Search for the cell housing the specified text and yield its (X, Y) center coordinate. 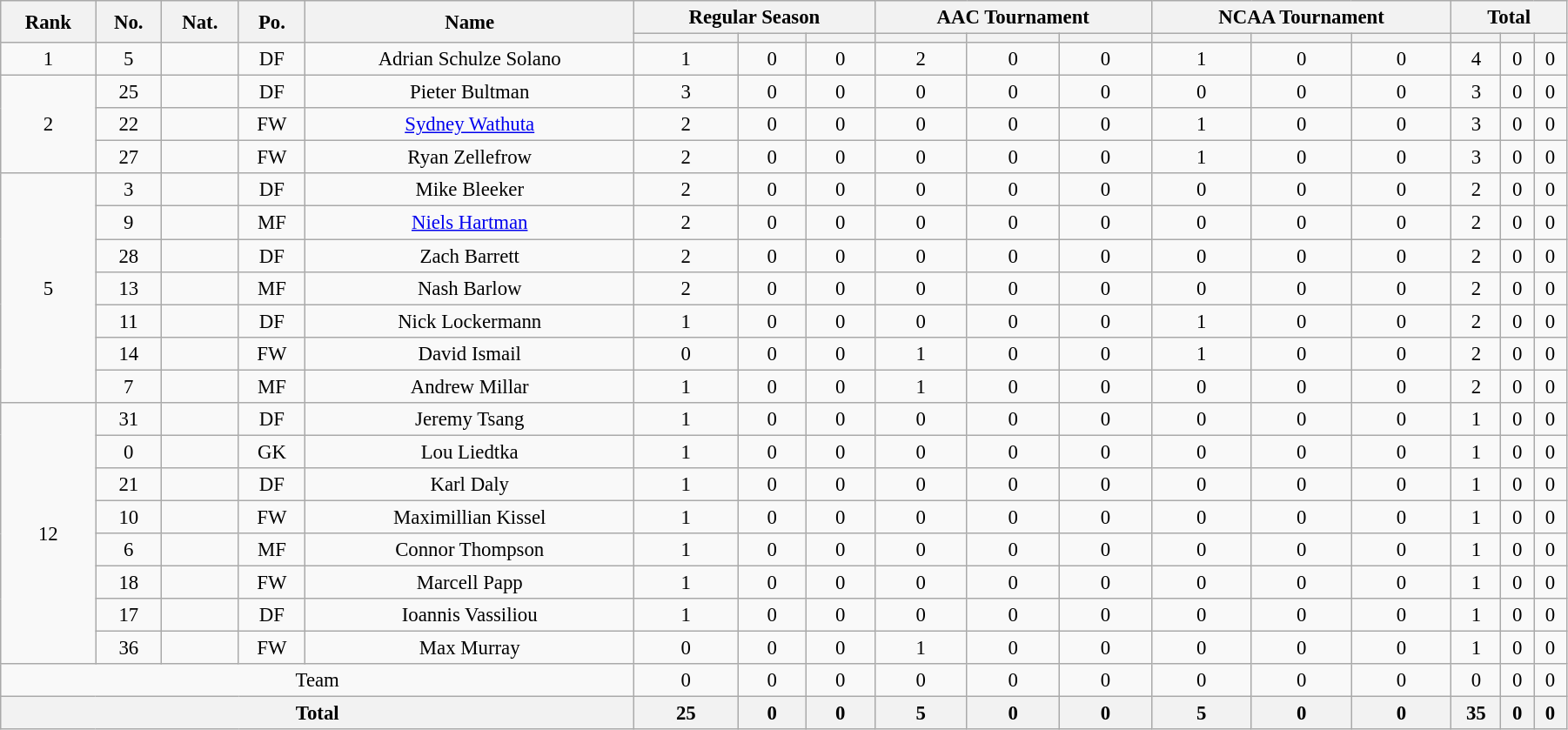
21 (129, 485)
7 (129, 386)
9 (129, 223)
35 (1476, 713)
Sydney Wathuta (470, 124)
28 (129, 256)
10 (129, 517)
Ryan Zellefrow (470, 157)
Rank (49, 22)
No. (129, 22)
Po. (271, 22)
4 (1476, 59)
Lou Liedtka (470, 452)
Team (318, 680)
Jeremy Tsang (470, 419)
14 (129, 353)
GK (271, 452)
Nat. (200, 22)
17 (129, 615)
11 (129, 321)
Pieter Bultman (470, 92)
Name (470, 22)
NCAA Tournament (1301, 17)
Mike Bleeker (470, 191)
Regular Season (754, 17)
6 (129, 550)
Ioannis Vassiliou (470, 615)
Adrian Schulze Solano (470, 59)
22 (129, 124)
Niels Hartman (470, 223)
AAC Tournament (1013, 17)
27 (129, 157)
David Ismail (470, 353)
Maximillian Kissel (470, 517)
Andrew Millar (470, 386)
Max Murray (470, 648)
13 (129, 288)
18 (129, 583)
Zach Barrett (470, 256)
Marcell Papp (470, 583)
Karl Daly (470, 485)
36 (129, 648)
12 (49, 534)
Connor Thompson (470, 550)
Nash Barlow (470, 288)
31 (129, 419)
Nick Lockermann (470, 321)
